Return [x, y] of the center of cell containing provided text 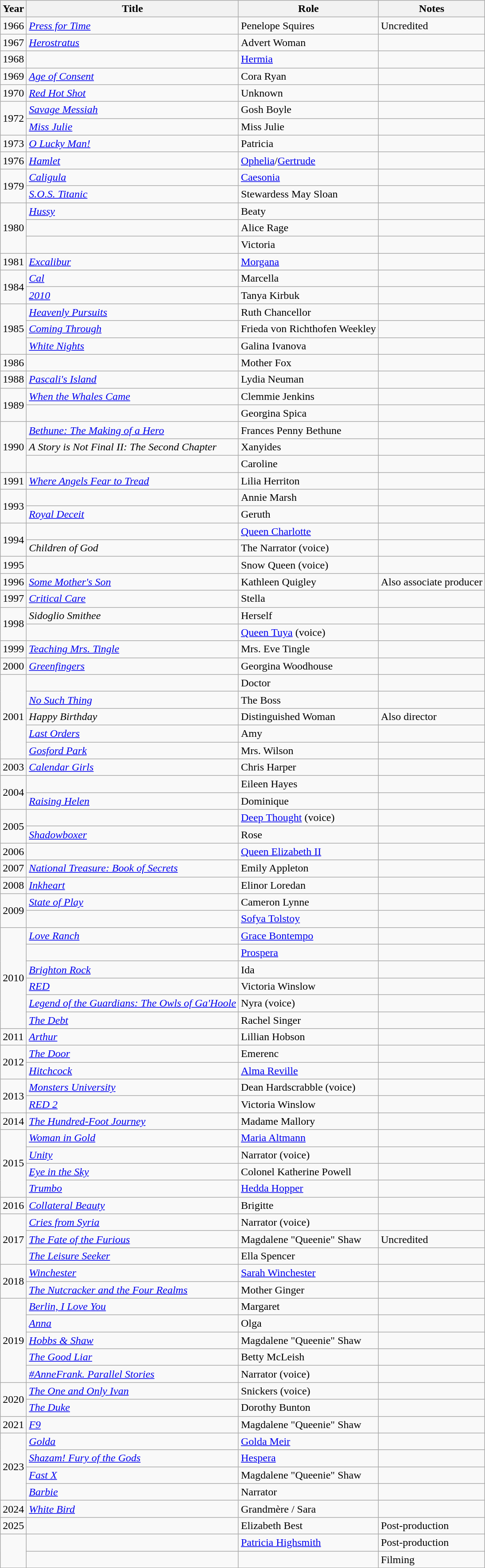
Rachel Singer [308, 1020]
Golda [133, 1441]
2025 [13, 1525]
1998 [13, 624]
Colonel Katherine Powell [308, 1172]
Alma Reville [308, 1071]
Hussy [133, 211]
Penelope Squires [308, 26]
F9 [133, 1425]
2018 [13, 1281]
Madame Mallory [308, 1121]
Monsters University [133, 1088]
Cal [133, 279]
Dominique [308, 801]
No Such Thing [133, 700]
Brigitte [308, 1205]
Barbie [133, 1492]
Winchester [133, 1273]
Deep Thought (voice) [308, 818]
1986 [13, 363]
Geruth [308, 515]
A Story is Not Final II: The Second Chapter [133, 447]
Eye in the Sky [133, 1172]
Queen Elizabeth II [308, 852]
Caesonia [308, 177]
Rose [308, 835]
Patricia Highsmith [308, 1542]
Queen Charlotte [308, 531]
The Duke [133, 1408]
White Bird [133, 1509]
2000 [13, 666]
Ruth Chancellor [308, 312]
Also director [431, 716]
Arthur [133, 1037]
1973 [13, 143]
1979 [13, 186]
1997 [13, 599]
Lilia Herriton [308, 480]
1990 [13, 447]
Advert Woman [308, 43]
1976 [13, 160]
The Fate of the Furious [133, 1239]
Inkheart [133, 885]
Georgina Woodhouse [308, 666]
Georgina Spica [308, 413]
Savage Messiah [133, 110]
White Nights [133, 346]
Royal Deceit [133, 515]
Anna [133, 1324]
Mrs. Eve Tingle [308, 649]
Elinor Loredan [308, 885]
#AnneFrank. Parallel Stories [133, 1374]
Sofya Tolstoy [308, 919]
Happy Birthday [133, 716]
Doctor [308, 683]
Role [308, 9]
When the Whales Came [133, 396]
1988 [13, 379]
Olga [308, 1324]
Caligula [133, 177]
Stewardess May Sloan [308, 194]
Ophelia/Gertrude [308, 160]
Legend of the Guardians: The Owls of Ga'Hoole [133, 1003]
2013 [13, 1096]
2009 [13, 910]
Hermia [308, 59]
Hobbs & Shaw [133, 1340]
Hedda Hopper [308, 1189]
Woman in Gold [133, 1138]
Betty McLeish [308, 1357]
1981 [13, 262]
The Good Liar [133, 1357]
2023 [13, 1467]
Emerenc [308, 1054]
Hitchcock [133, 1071]
National Treasure: Book of Secrets [133, 868]
Xanyides [308, 447]
RED 2 [133, 1104]
Cora Ryan [308, 76]
1989 [13, 405]
2007 [13, 868]
2005 [13, 826]
2008 [13, 885]
Golda Meir [308, 1441]
Unknown [308, 93]
Lillian Hobson [308, 1037]
1996 [13, 582]
Sidoglio Smithee [133, 616]
Fast X [133, 1475]
Mother Ginger [308, 1290]
Galina Ivanova [308, 346]
Patricia [308, 143]
1972 [13, 118]
1991 [13, 480]
Press for Time [133, 26]
Maria Altmann [308, 1138]
Coming Through [133, 329]
Tanya Kirbuk [308, 295]
Marcella [308, 279]
Kathleen Quigley [308, 582]
Grace Bontempo [308, 936]
Narrator [308, 1492]
Filming [431, 1559]
1969 [13, 76]
1993 [13, 506]
Pascali's Island [133, 379]
Morgana [308, 262]
The One and Only Ivan [133, 1391]
Emily Appleton [308, 868]
1966 [13, 26]
Year [13, 9]
Brighton Rock [133, 969]
State of Play [133, 902]
2017 [13, 1239]
Red Hot Shot [133, 93]
Bethune: The Making of a Hero [133, 430]
Annie Marsh [308, 498]
Excalibur [133, 262]
2020 [13, 1399]
Lydia Neuman [308, 379]
1980 [13, 228]
Eileen Hayes [308, 784]
Cries from Syria [133, 1222]
Critical Care [133, 599]
1994 [13, 540]
Grandmère / Sara [308, 1509]
2003 [13, 767]
Children of God [133, 548]
Snickers (voice) [308, 1391]
Hamlet [133, 160]
2001 [13, 716]
Gosh Boyle [308, 110]
Chris Harper [308, 767]
RED [133, 986]
2015 [13, 1163]
2016 [13, 1205]
2021 [13, 1425]
Elizabeth Best [308, 1525]
The Narrator (voice) [308, 548]
Trumbo [133, 1189]
1999 [13, 649]
Clemmie Jenkins [308, 396]
Unity [133, 1155]
Berlin, I Love You [133, 1307]
Also associate producer [431, 582]
Teaching Mrs. Tingle [133, 649]
Title [133, 9]
2014 [13, 1121]
The Door [133, 1054]
Ella Spencer [308, 1256]
Amy [308, 733]
Distinguished Woman [308, 716]
1995 [13, 565]
Where Angels Fear to Tread [133, 480]
The Boss [308, 700]
Mother Fox [308, 363]
Age of Consent [133, 76]
Gosford Park [133, 751]
Hespera [308, 1458]
The Nutcracker and the Four Realms [133, 1290]
Sarah Winchester [308, 1273]
Calendar Girls [133, 767]
Collateral Beauty [133, 1205]
Stella [308, 599]
Dorothy Bunton [308, 1408]
The Hundred-Foot Journey [133, 1121]
2004 [13, 793]
1984 [13, 287]
Ida [308, 969]
Mrs. Wilson [308, 751]
1968 [13, 59]
Frieda von Richthofen Weekley [308, 329]
Alice Rage [308, 228]
Love Ranch [133, 936]
1967 [13, 43]
Cameron Lynne [308, 902]
Dean Hardscrabble (voice) [308, 1088]
Frances Penny Bethune [308, 430]
O Lucky Man! [133, 143]
Nyra (voice) [308, 1003]
Caroline [308, 464]
Margaret [308, 1307]
Heavenly Pursuits [133, 312]
2012 [13, 1062]
Herostratus [133, 43]
2006 [13, 852]
Snow Queen (voice) [308, 565]
Shadowboxer [133, 835]
Beaty [308, 211]
2011 [13, 1037]
1985 [13, 329]
Victoria [308, 245]
S.O.S. Titanic [133, 194]
Notes [431, 9]
Queen Tuya (voice) [308, 632]
Prospera [308, 952]
Last Orders [133, 733]
Greenfingers [133, 666]
Shazam! Fury of the Gods [133, 1458]
Raising Helen [133, 801]
The Debt [133, 1020]
Some Mother's Son [133, 582]
2024 [13, 1509]
1970 [13, 93]
The Leisure Seeker [133, 1256]
2019 [13, 1340]
Herself [308, 616]
